Locate the cell with the specified text and output its (X, Y) center coordinate. 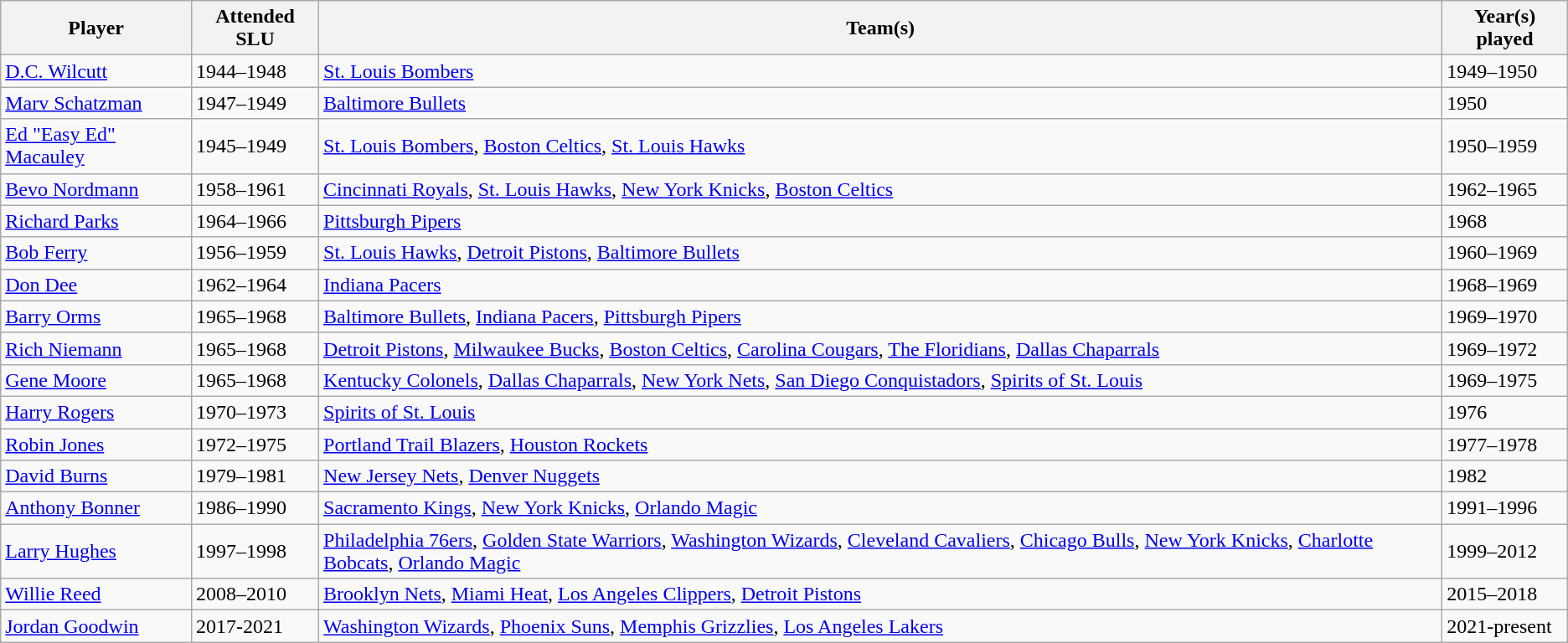
Attended SLU (255, 28)
2021-present (1504, 626)
1962–1964 (255, 285)
Detroit Pistons, Milwaukee Bucks, Boston Celtics, Carolina Cougars, The Floridians, Dallas Chaparrals (881, 348)
1944–1948 (255, 71)
St. Louis Bombers, Boston Celtics, St. Louis Hawks (881, 146)
1958–1961 (255, 189)
1970–1973 (255, 412)
1950 (1504, 103)
Brooklyn Nets, Miami Heat, Los Angeles Clippers, Detroit Pistons (881, 594)
Willie Reed (96, 594)
Harry Rogers (96, 412)
Baltimore Bullets (881, 103)
Team(s) (881, 28)
1950–1959 (1504, 146)
Kentucky Colonels, Dallas Chaparrals, New York Nets, San Diego Conquistadors, Spirits of St. Louis (881, 380)
D.C. Wilcutt (96, 71)
Anthony Bonner (96, 508)
1969–1975 (1504, 380)
Sacramento Kings, New York Knicks, Orlando Magic (881, 508)
Washington Wizards, Phoenix Suns, Memphis Grizzlies, Los Angeles Lakers (881, 626)
1991–1996 (1504, 508)
Baltimore Bullets, Indiana Pacers, Pittsburgh Pipers (881, 316)
1977–1978 (1504, 445)
Barry Orms (96, 316)
Bevo Nordmann (96, 189)
Richard Parks (96, 221)
St. Louis Hawks, Detroit Pistons, Baltimore Bullets (881, 253)
1960–1969 (1504, 253)
Spirits of St. Louis (881, 412)
1979–1981 (255, 476)
1968–1969 (1504, 285)
Indiana Pacers (881, 285)
Don Dee (96, 285)
2017-2021 (255, 626)
Cincinnati Royals, St. Louis Hawks, New York Knicks, Boston Celtics (881, 189)
1947–1949 (255, 103)
1986–1990 (255, 508)
1964–1966 (255, 221)
Player (96, 28)
1976 (1504, 412)
Philadelphia 76ers, Golden State Warriors, Washington Wizards, Cleveland Cavaliers, Chicago Bulls, New York Knicks, Charlotte Bobcats, Orlando Magic (881, 551)
Bob Ferry (96, 253)
1969–1972 (1504, 348)
2015–2018 (1504, 594)
Portland Trail Blazers, Houston Rockets (881, 445)
Marv Schatzman (96, 103)
1949–1950 (1504, 71)
1956–1959 (255, 253)
Larry Hughes (96, 551)
New Jersey Nets, Denver Nuggets (881, 476)
1945–1949 (255, 146)
St. Louis Bombers (881, 71)
1969–1970 (1504, 316)
1999–2012 (1504, 551)
Ed "Easy Ed" Macauley (96, 146)
Robin Jones (96, 445)
David Burns (96, 476)
Pittsburgh Pipers (881, 221)
Gene Moore (96, 380)
1982 (1504, 476)
Rich Niemann (96, 348)
1972–1975 (255, 445)
1997–1998 (255, 551)
1968 (1504, 221)
2008–2010 (255, 594)
1962–1965 (1504, 189)
Year(s) played (1504, 28)
Jordan Goodwin (96, 626)
